Search for the cell housing the specified text and yield its [x, y] center coordinate. 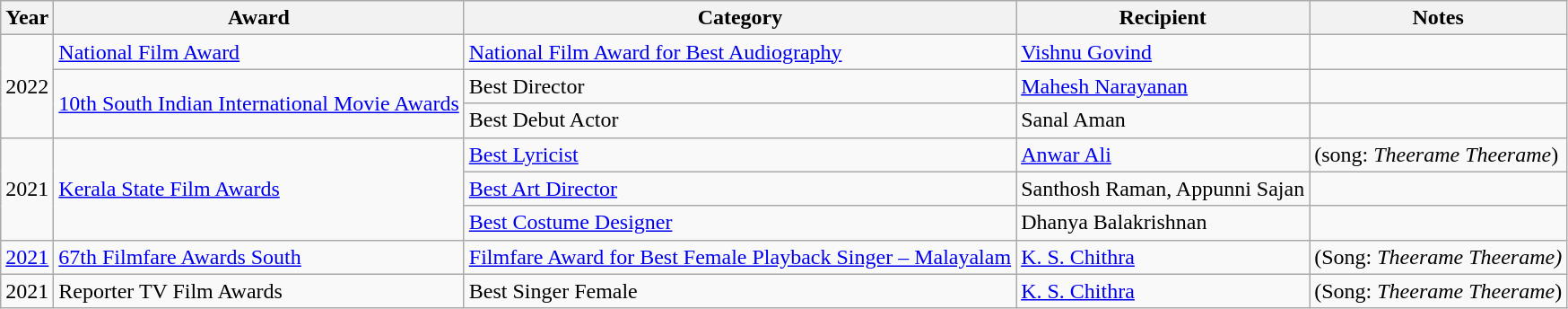
National Film Award for Best Audiography [739, 52]
Best Singer Female [739, 291]
Santhosh Raman, Appunni Sajan [1163, 189]
Anwar Ali [1163, 154]
67th Filmfare Awards South [258, 257]
(song: Theerame Theerame) [1439, 154]
Award [258, 18]
2022 [27, 86]
National Film Award [258, 52]
Notes [1439, 18]
Best Costume Designer [739, 223]
Best Debut Actor [739, 120]
Best Art Director [739, 189]
Recipient [1163, 18]
Best Director [739, 86]
Mahesh Narayanan [1163, 86]
Sanal Aman [1163, 120]
Best Lyricist [739, 154]
Year [27, 18]
Dhanya Balakrishnan [1163, 223]
Category [739, 18]
Kerala State Film Awards [258, 189]
10th South Indian International Movie Awards [258, 103]
Vishnu Govind [1163, 52]
Filmfare Award for Best Female Playback Singer – Malayalam [739, 257]
Reporter TV Film Awards [258, 291]
